Locate the cell with the specified text and output its [X, Y] center coordinate. 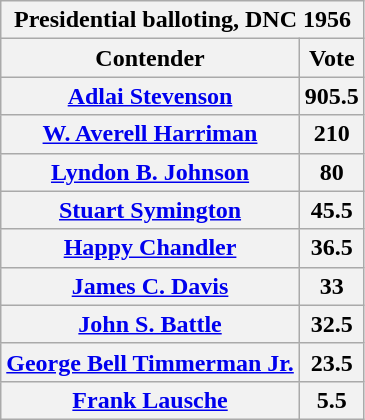
Adlai Stevenson [150, 96]
210 [332, 134]
23.5 [332, 362]
Happy Chandler [150, 248]
Presidential balloting, DNC 1956 [183, 20]
32.5 [332, 324]
Lyndon B. Johnson [150, 172]
W. Averell Harriman [150, 134]
Stuart Symington [150, 210]
33 [332, 286]
5.5 [332, 400]
Frank Lausche [150, 400]
George Bell Timmerman Jr. [150, 362]
36.5 [332, 248]
James C. Davis [150, 286]
John S. Battle [150, 324]
Vote [332, 58]
Contender [150, 58]
45.5 [332, 210]
80 [332, 172]
905.5 [332, 96]
